Return [x, y] of the center of cell containing provided text 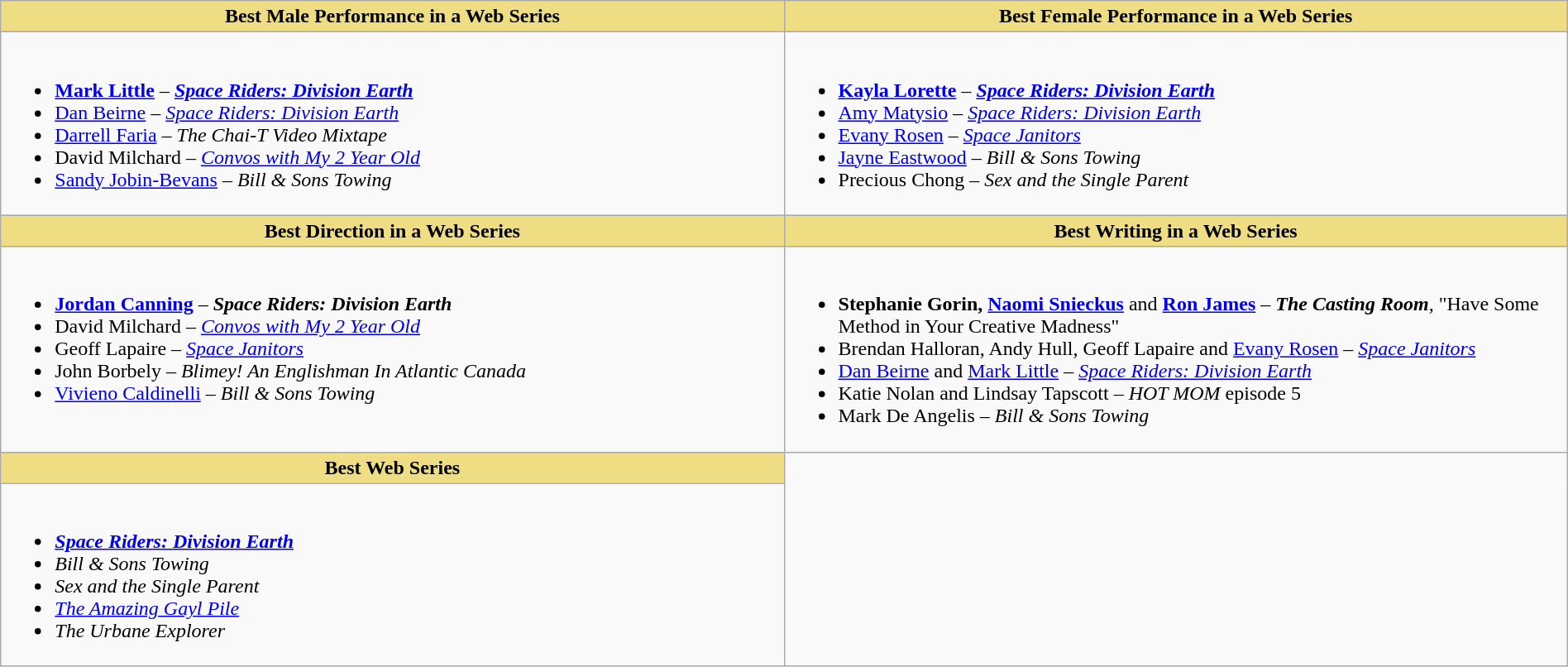
Best Web Series [392, 468]
Space Riders: Division EarthBill & Sons TowingSex and the Single ParentThe Amazing Gayl PileThe Urbane Explorer [392, 574]
Best Male Performance in a Web Series [392, 17]
Best Female Performance in a Web Series [1176, 17]
Best Direction in a Web Series [392, 231]
Best Writing in a Web Series [1176, 231]
